Identify which cell holds the provided text, then report its [x, y] central coordinate. 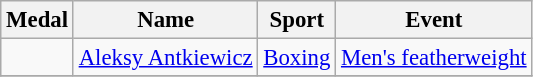
Sport [297, 20]
Medal [38, 20]
Men's featherweight [434, 58]
Aleksy Antkiewicz [166, 58]
Boxing [297, 58]
Event [434, 20]
Name [166, 20]
